Pinpoint the cell where the given text exists, returning its (X, Y) midpoint coordinate. 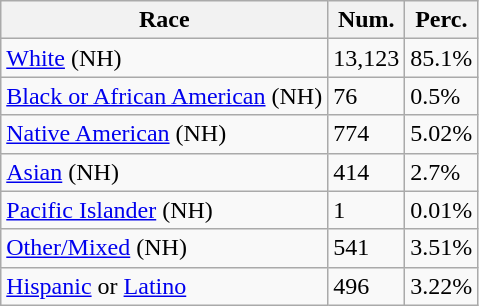
414 (366, 172)
496 (366, 286)
85.1% (442, 58)
774 (366, 134)
541 (366, 248)
Native American (NH) (164, 134)
Pacific Islander (NH) (164, 210)
3.51% (442, 248)
Num. (366, 20)
1 (366, 210)
0.01% (442, 210)
Black or African American (NH) (164, 96)
0.5% (442, 96)
White (NH) (164, 58)
76 (366, 96)
3.22% (442, 286)
2.7% (442, 172)
Hispanic or Latino (164, 286)
Race (164, 20)
Perc. (442, 20)
Other/Mixed (NH) (164, 248)
13,123 (366, 58)
5.02% (442, 134)
Asian (NH) (164, 172)
